Provide the [x, y] coordinate of the cell's center where the given text is located.  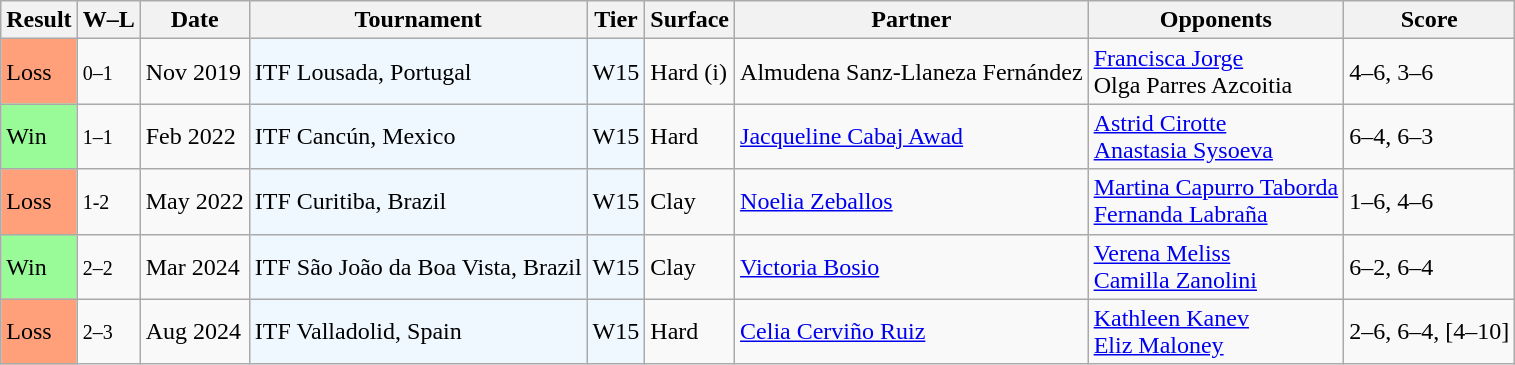
W–L [108, 20]
Tournament [418, 20]
Almudena Sanz-Llaneza Fernández [912, 72]
Feb 2022 [194, 136]
ITF São João da Boa Vista, Brazil [418, 266]
Astrid Cirotte Anastasia Sysoeva [1216, 136]
Verena Meliss Camilla Zanolini [1216, 266]
Martina Capurro Taborda Fernanda Labraña [1216, 202]
Mar 2024 [194, 266]
Kathleen Kanev Eliz Maloney [1216, 332]
ITF Cancún, Mexico [418, 136]
Francisca Jorge Olga Parres Azcoitia [1216, 72]
Celia Cerviño Ruiz [912, 332]
6–2, 6–4 [1430, 266]
2–6, 6–4, [4–10] [1430, 332]
Noelia Zeballos [912, 202]
Tier [616, 20]
Jacqueline Cabaj Awad [912, 136]
Opponents [1216, 20]
Partner [912, 20]
2–3 [108, 332]
May 2022 [194, 202]
2–2 [108, 266]
1–6, 4–6 [1430, 202]
0–1 [108, 72]
Hard (i) [690, 72]
4–6, 3–6 [1430, 72]
1–1 [108, 136]
Result [39, 20]
ITF Lousada, Portugal [418, 72]
Date [194, 20]
Score [1430, 20]
6–4, 6–3 [1430, 136]
Aug 2024 [194, 332]
1-2 [108, 202]
ITF Valladolid, Spain [418, 332]
Nov 2019 [194, 72]
Victoria Bosio [912, 266]
Surface [690, 20]
ITF Curitiba, Brazil [418, 202]
